Capture the cell that displays the provided text and extract its (x, y) central coordinate. 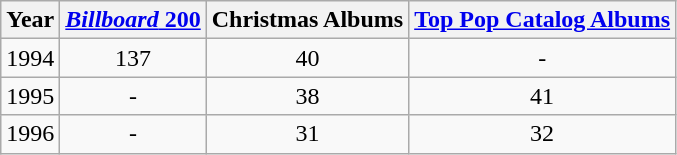
41 (542, 96)
1995 (30, 96)
32 (542, 134)
38 (307, 96)
Billboard 200 (133, 20)
40 (307, 58)
Year (30, 20)
137 (133, 58)
Christmas Albums (307, 20)
31 (307, 134)
Top Pop Catalog Albums (542, 20)
1996 (30, 134)
1994 (30, 58)
